Pinpoint the cell where the given text exists, returning its (x, y) midpoint coordinate. 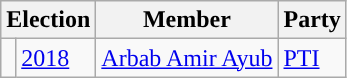
Party (312, 20)
PTI (312, 58)
2018 (56, 58)
Election (48, 20)
Arbab Amir Ayub (187, 58)
Member (187, 20)
